From the cell containing the given text, extract its center point as [x, y] coordinate. 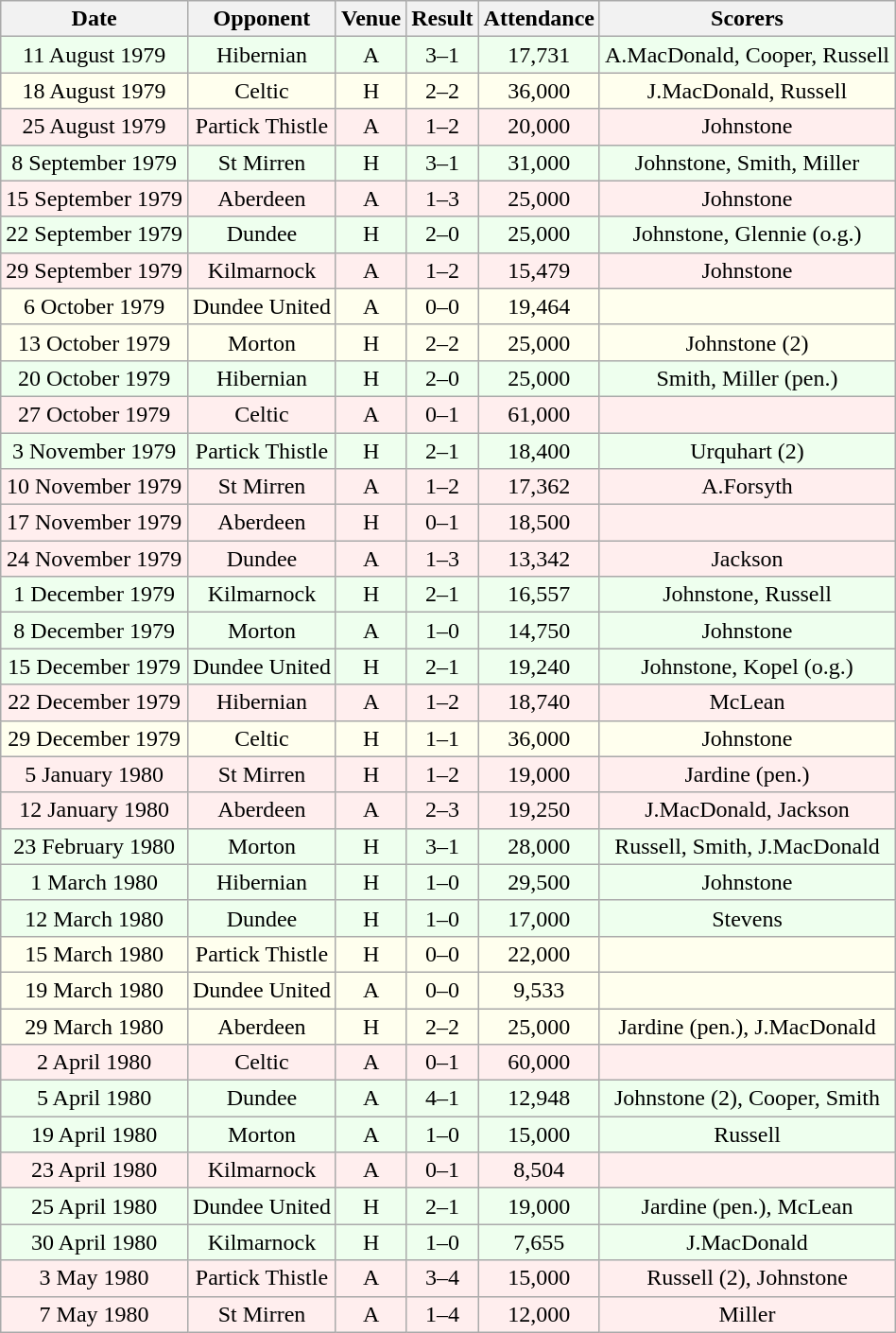
19,464 [539, 306]
13,342 [539, 559]
4–1 [442, 1099]
13 October 1979 [95, 342]
3 November 1979 [95, 451]
12,000 [539, 1314]
Result [442, 19]
12 January 1980 [95, 810]
19,240 [539, 666]
Johnstone, Glennie (o.g.) [747, 234]
Johnstone, Smith, Miller [747, 163]
A.MacDonald, Cooper, Russell [747, 55]
5 April 1980 [95, 1099]
25 August 1979 [95, 127]
20 October 1979 [95, 378]
22 September 1979 [95, 234]
29 March 1980 [95, 1026]
19 March 1980 [95, 990]
Russell [747, 1134]
Jardine (pen.), McLean [747, 1206]
8 September 1979 [95, 163]
29 September 1979 [95, 270]
27 October 1979 [95, 414]
18,500 [539, 523]
Opponent [261, 19]
22 December 1979 [95, 702]
J.MacDonald, Russell [747, 91]
29,500 [539, 882]
15 September 1979 [95, 199]
Russell (2), Johnstone [747, 1278]
18,740 [539, 702]
17,731 [539, 55]
20,000 [539, 127]
22,000 [539, 954]
J.MacDonald [747, 1242]
2–3 [442, 810]
30 April 1980 [95, 1242]
Jardine (pen.), J.MacDonald [747, 1026]
Scorers [747, 19]
15 December 1979 [95, 666]
J.MacDonald, Jackson [747, 810]
Russell, Smith, J.MacDonald [747, 846]
23 April 1980 [95, 1170]
29 December 1979 [95, 738]
17,000 [539, 918]
18,400 [539, 451]
Jardine (pen.) [747, 774]
60,000 [539, 1063]
Johnstone (2) [747, 342]
5 January 1980 [95, 774]
12,948 [539, 1099]
8,504 [539, 1170]
McLean [747, 702]
9,533 [539, 990]
25 April 1980 [95, 1206]
14,750 [539, 631]
3 May 1980 [95, 1278]
28,000 [539, 846]
31,000 [539, 163]
Attendance [539, 19]
Johnstone, Kopel (o.g.) [747, 666]
Date [95, 19]
18 August 1979 [95, 91]
23 February 1980 [95, 846]
15,479 [539, 270]
Urquhart (2) [747, 451]
Venue [370, 19]
3–4 [442, 1278]
Smith, Miller (pen.) [747, 378]
Johnstone (2), Cooper, Smith [747, 1099]
17,362 [539, 487]
1 March 1980 [95, 882]
19,250 [539, 810]
8 December 1979 [95, 631]
12 March 1980 [95, 918]
A.Forsyth [747, 487]
7 May 1980 [95, 1314]
Stevens [747, 918]
24 November 1979 [95, 559]
15 March 1980 [95, 954]
1–1 [442, 738]
Johnstone, Russell [747, 595]
6 October 1979 [95, 306]
7,655 [539, 1242]
16,557 [539, 595]
2 April 1980 [95, 1063]
1 December 1979 [95, 595]
61,000 [539, 414]
17 November 1979 [95, 523]
10 November 1979 [95, 487]
11 August 1979 [95, 55]
19 April 1980 [95, 1134]
1–4 [442, 1314]
Jackson [747, 559]
Miller [747, 1314]
